Output the (x, y) coordinate of the center of the cell containing the given text.  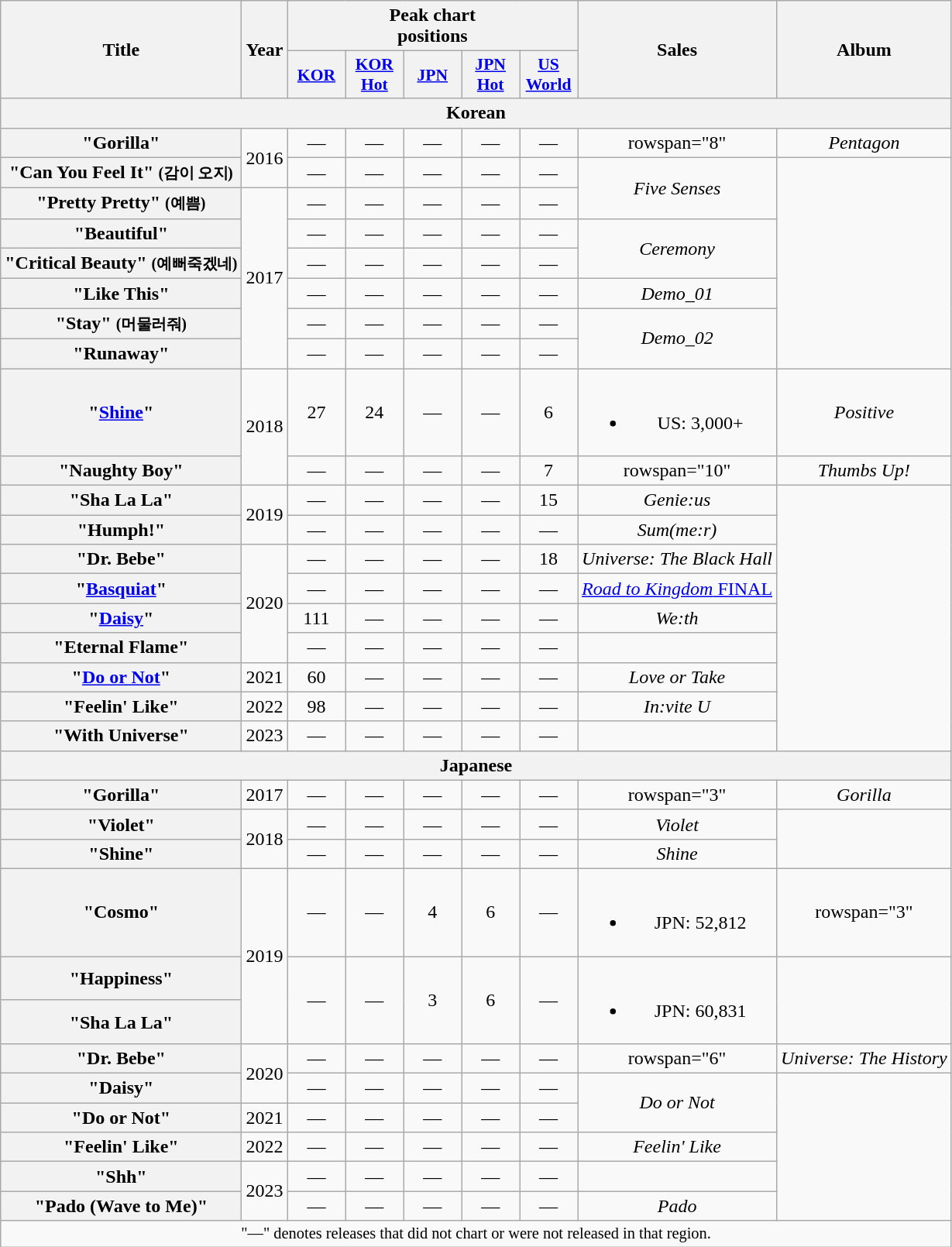
"Eternal Flame" (121, 648)
KORHot (375, 74)
Pentagon (864, 143)
Feelin' Like (677, 1147)
"Happiness" (121, 977)
Demo_02 (677, 338)
Demo_01 (677, 294)
"Pretty Pretty" (예쁨) (121, 204)
"Pado (Wave to Me)" (121, 1206)
"Critical Beauty" (예뻐죽겠네) (121, 263)
4 (432, 912)
7 (548, 471)
"Violet" (121, 824)
In:vite U (677, 706)
Road to Kingdom FINAL (677, 589)
Ceremony (677, 249)
Universe: The History (864, 1059)
rowspan="10" (677, 471)
Year (265, 50)
"Can You Feel It" (감이 오지) (121, 173)
18 (548, 559)
"—" denotes releases that did not chart or were not released in that region. (476, 1234)
2016 (265, 158)
JPN (432, 74)
111 (316, 618)
Sum(me:r) (677, 530)
We:th (677, 618)
Five Senses (677, 187)
Sales (677, 50)
"Humph!" (121, 530)
US: 3,000+ (677, 412)
Shine (677, 854)
Thumbs Up! (864, 471)
3 (432, 999)
Universe: The Black Hall (677, 559)
US World (548, 74)
Japanese (476, 765)
24 (375, 412)
Love or Take (677, 677)
Gorilla (864, 795)
JPNHot (491, 74)
Title (121, 50)
Pado (677, 1206)
Positive (864, 412)
60 (316, 677)
"Stay" (머물러줘) (121, 324)
JPN: 60,831 (677, 999)
"Naughty Boy" (121, 471)
rowspan="8" (677, 143)
"With Universe" (121, 736)
KOR (316, 74)
27 (316, 412)
Peak chart positions (432, 26)
"Basquiat" (121, 589)
"Cosmo" (121, 912)
"Runaway" (121, 353)
98 (316, 706)
"Like This" (121, 294)
Album (864, 50)
Korean (476, 113)
"Beautiful" (121, 233)
15 (548, 500)
Genie:us (677, 500)
rowspan="6" (677, 1059)
JPN: 52,812 (677, 912)
Do or Not (677, 1103)
Violet (677, 824)
"Shh" (121, 1177)
